Return (X, Y) of the center of cell containing provided text 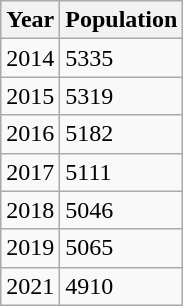
Population (122, 20)
5319 (122, 96)
5335 (122, 58)
5182 (122, 134)
2019 (30, 248)
2015 (30, 96)
2021 (30, 286)
5065 (122, 248)
2016 (30, 134)
5046 (122, 210)
2017 (30, 172)
4910 (122, 286)
2014 (30, 58)
5111 (122, 172)
2018 (30, 210)
Year (30, 20)
